Locate the cell with the specified text and output its [x, y] center coordinate. 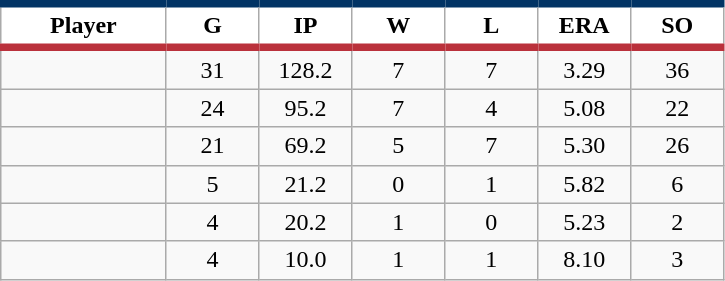
10.0 [306, 260]
3.29 [584, 68]
5.30 [584, 146]
SO [678, 26]
3 [678, 260]
26 [678, 146]
5.23 [584, 222]
5.08 [584, 108]
5.82 [584, 184]
20.2 [306, 222]
21 [212, 146]
69.2 [306, 146]
G [212, 26]
IP [306, 26]
36 [678, 68]
W [398, 26]
128.2 [306, 68]
8.10 [584, 260]
6 [678, 184]
24 [212, 108]
L [492, 26]
ERA [584, 26]
21.2 [306, 184]
95.2 [306, 108]
22 [678, 108]
2 [678, 222]
31 [212, 68]
Player [84, 26]
